Determine the [x, y] coordinate at the center of the cell enclosing the given text.  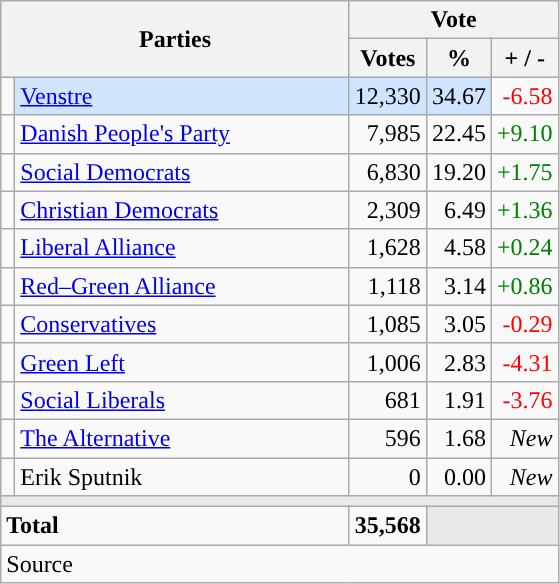
Social Liberals [182, 400]
Source [280, 564]
6.49 [458, 210]
+ / - [524, 58]
Green Left [182, 362]
Social Democrats [182, 172]
1,628 [388, 248]
681 [388, 400]
0 [388, 477]
22.45 [458, 134]
+9.10 [524, 134]
19.20 [458, 172]
Total [176, 526]
3.14 [458, 286]
Liberal Alliance [182, 248]
Conservatives [182, 324]
12,330 [388, 96]
3.05 [458, 324]
% [458, 58]
Christian Democrats [182, 210]
-4.31 [524, 362]
Parties [176, 39]
-6.58 [524, 96]
+0.24 [524, 248]
Venstre [182, 96]
35,568 [388, 526]
0.00 [458, 477]
2.83 [458, 362]
Vote [454, 20]
Red–Green Alliance [182, 286]
1.68 [458, 438]
Votes [388, 58]
The Alternative [182, 438]
Danish People's Party [182, 134]
1,118 [388, 286]
+0.86 [524, 286]
-0.29 [524, 324]
-3.76 [524, 400]
596 [388, 438]
+1.36 [524, 210]
1.91 [458, 400]
7,985 [388, 134]
1,006 [388, 362]
4.58 [458, 248]
1,085 [388, 324]
6,830 [388, 172]
2,309 [388, 210]
Erik Sputnik [182, 477]
34.67 [458, 96]
+1.75 [524, 172]
